Scan for the cell matching the given text and deliver its (X, Y) coordinate at center. 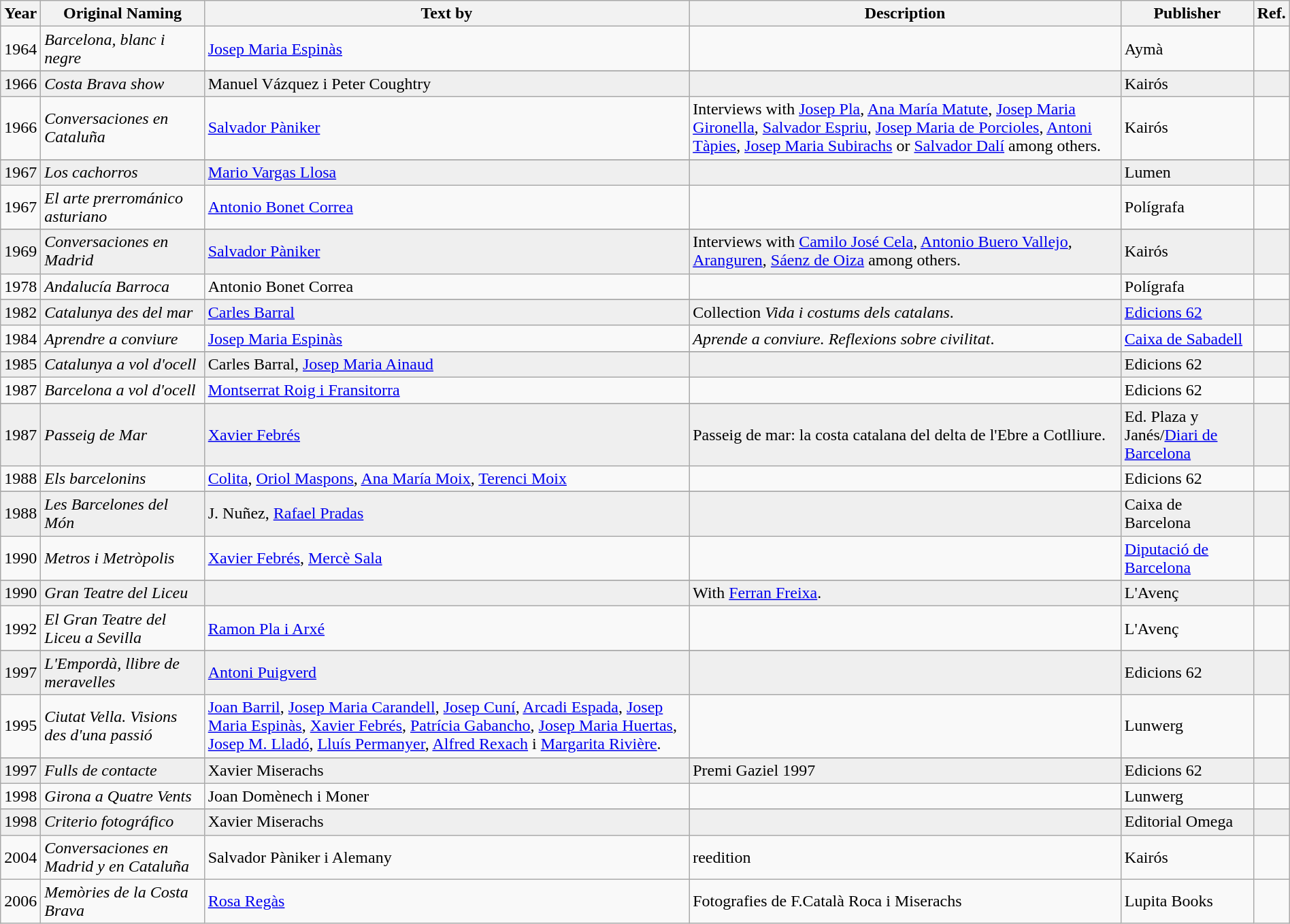
Caixa de Barcelona (1187, 514)
Caixa de Sabadell (1187, 338)
Collection Vida i costums dels catalans. (905, 312)
Xavier Febrés, Mercè Sala (446, 558)
Manuel Vázquez i Peter Coughtry (446, 84)
El Gran Teatre del Liceu a Sevilla (122, 629)
J. Nuñez, Rafael Pradas (446, 514)
Ciutat Vella. Visions des d'una passió (122, 726)
Costa Brava show (122, 84)
1982 (20, 312)
Aprendre a conviure (122, 338)
With Ferran Freixa. (905, 593)
Premi Gaziel 1997 (905, 770)
Joan Domènech i Moner (446, 796)
Aprende a conviure. Reflexions sobre civilitat. (905, 338)
1984 (20, 338)
1978 (20, 286)
Carles Barral, Josep Maria Ainaud (446, 364)
L'Empordà, llibre de meravelles (122, 672)
1964 (20, 49)
1995 (20, 726)
Rosa Regàs (446, 901)
Passeig de mar: la costa catalana del delta de l'Ebre a Cotlliure. (905, 434)
Diputació de Barcelona (1187, 558)
Les Barcelones del Món (122, 514)
Passeig de Mar (122, 434)
1969 (20, 252)
Gran Teatre del Liceu (122, 593)
Original Naming (122, 14)
Andalucía Barroca (122, 286)
2006 (20, 901)
Publisher (1187, 14)
Aymà (1187, 49)
Conversaciones en Madrid (122, 252)
Criterio fotográfico (122, 822)
Conversaciones en Cataluña (122, 128)
1985 (20, 364)
Mario Vargas Llosa (446, 172)
1992 (20, 629)
Barcelona, blanc i negre (122, 49)
Carles Barral (446, 312)
reedition (905, 857)
Colita, Oriol Maspons, Ana María Moix, Terenci Moix (446, 479)
El arte prerrománico asturiano (122, 207)
Fotografies de F.Català Roca i Miserachs (905, 901)
Catalunya des del mar (122, 312)
Els barcelonins (122, 479)
Ed. Plaza y Janés/Diari de Barcelona (1187, 434)
Antoni Puigverd (446, 672)
Text by (446, 14)
Lumen (1187, 172)
Los cachorros (122, 172)
Catalunya a vol d'ocell (122, 364)
2004 (20, 857)
Montserrat Roig i Fransitorra (446, 390)
Interviews with Camilo José Cela, Antonio Buero Vallejo, Aranguren, Sáenz de Oiza among others. (905, 252)
Xavier Febrés (446, 434)
Description (905, 14)
Lupita Books (1187, 901)
Memòries de la Costa Brava (122, 901)
Metros i Metròpolis (122, 558)
Ramon Pla i Arxé (446, 629)
Year (20, 14)
Girona a Quatre Vents (122, 796)
Conversaciones en Madrid y en Cataluña (122, 857)
Editorial Omega (1187, 822)
Barcelona a vol d'ocell (122, 390)
Ref. (1271, 14)
Salvador Pàniker i Alemany (446, 857)
Fulls de contacte (122, 770)
